Determine the (x, y) coordinate at the center of the cell enclosing the given text.  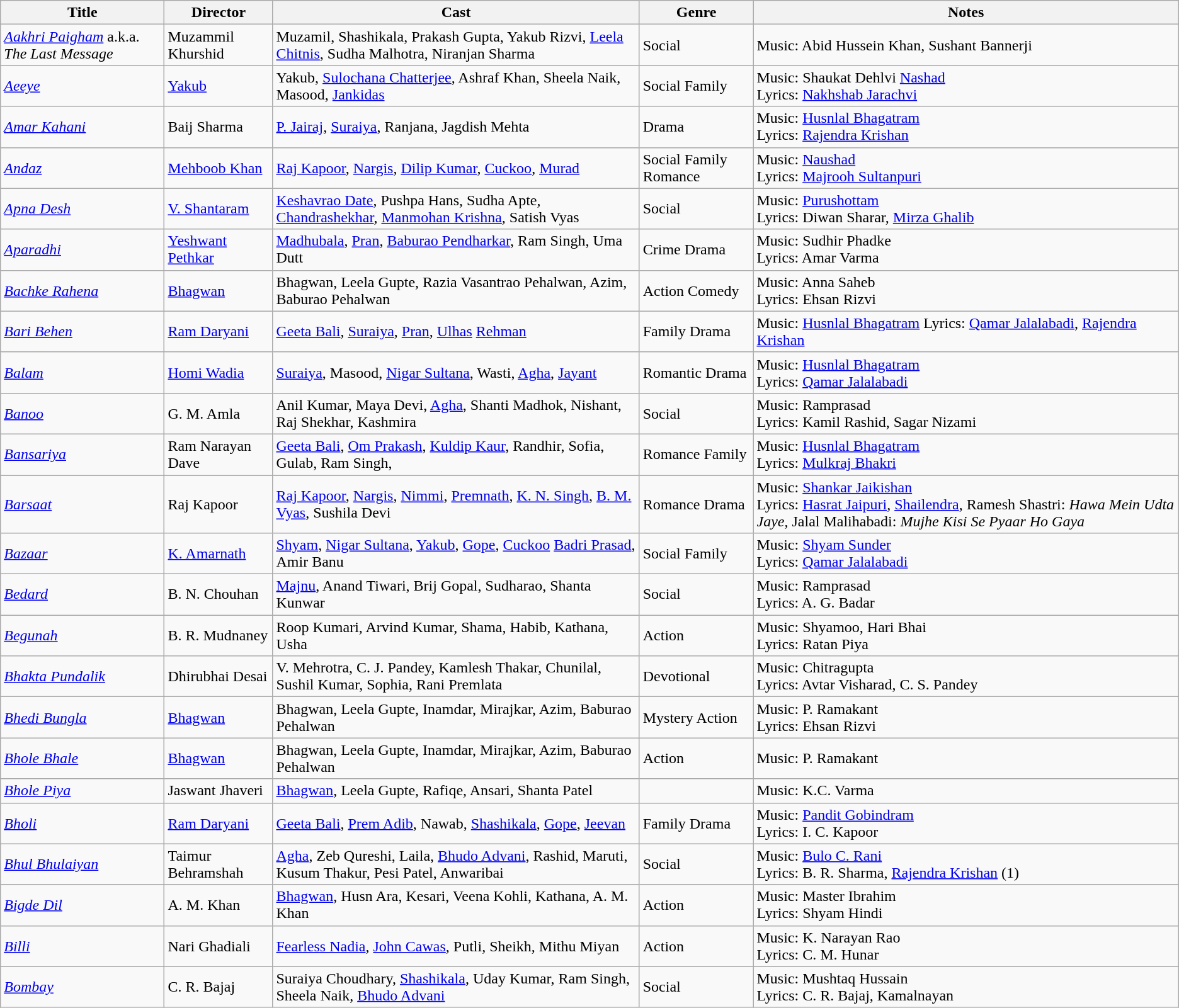
Amar Kahani (83, 127)
Begunah (83, 636)
Raj Kapoor, Nargis, Dilip Kumar, Cuckoo, Murad (456, 167)
Bansariya (83, 455)
Balam (83, 373)
Suraiya, Masood, Nigar Sultana, Wasti, Agha, Jayant (456, 373)
Shyam, Nigar Sultana, Yakub, Gope, Cuckoo Badri Prasad, Amir Banu (456, 554)
Geeta Bali, Suraiya, Pran, Ulhas Rehman (456, 331)
Majnu, Anand Tiwari, Brij Gopal, Sudharao, Shanta Kunwar (456, 594)
Anil Kumar, Maya Devi, Agha, Shanti Madhok, Nishant, Raj Shekhar, Kashmira (456, 413)
Yakub (219, 86)
G. M. Amla (219, 413)
Music: Pandit GobindramLyrics: I. C. Kapoor (966, 824)
Aparadhi (83, 249)
Homi Wadia (219, 373)
Music: Shaukat Dehlvi NashadLyrics: Nakhshab Jarachvi (966, 86)
Aakhri Paigham a.k.a. The Last Message (83, 45)
Title (83, 13)
Music: P. Ramakant (966, 758)
Music: Husnlal BhagatramLyrics: Qamar Jalalabadi (966, 373)
Music: ChitraguptaLyrics: Avtar Visharad, C. S. Pandey (966, 676)
Bholi (83, 824)
Raj Kapoor, Nargis, Nimmi, Premnath, K. N. Singh, B. M. Vyas, Sushila Devi (456, 504)
Music: Shankar JaikishanLyrics: Hasrat Jaipuri, Shailendra, Ramesh Shastri: Hawa Mein Udta Jaye, Jalal Malihabadi: Mujhe Kisi Se Pyaar Ho Gaya (966, 504)
Roop Kumari, Arvind Kumar, Shama, Habib, Kathana, Usha (456, 636)
K. Amarnath (219, 554)
Nari Ghadiali (219, 946)
Billi (83, 946)
Notes (966, 13)
Suraiya Choudhary, Shashikala, Uday Kumar, Ram Singh, Sheela Naik, Bhudo Advani (456, 987)
Muzamil, Shashikala, Prakash Gupta, Yakub Rizvi, Leela Chitnis, Sudha Malhotra, Niranjan Sharma (456, 45)
Bombay (83, 987)
Music: RamprasadLyrics: Kamil Rashid, Sagar Nizami (966, 413)
Music: Shyam SunderLyrics: Qamar Jalalabadi (966, 554)
Crime Drama (697, 249)
Mystery Action (697, 718)
Andaz (83, 167)
Music: Shyamoo, Hari BhaiLyrics: Ratan Piya (966, 636)
Music: K.C. Varma (966, 791)
Music: Anna SahebLyrics: Ehsan Rizvi (966, 291)
Bhole Bhale (83, 758)
P. Jairaj, Suraiya, Ranjana, Jagdish Mehta (456, 127)
Bazaar (83, 554)
Fearless Nadia, John Cawas, Putli, Sheikh, Mithu Miyan (456, 946)
Music: P. RamakantLyrics: Ehsan Rizvi (966, 718)
V. Shantaram (219, 209)
Raj Kapoor (219, 504)
Bedard (83, 594)
Mehboob Khan (219, 167)
Romance Family (697, 455)
Cast (456, 13)
Geeta Bali, Prem Adib, Nawab, Shashikala, Gope, Jeevan (456, 824)
Bhagwan, Leela Gupte, Razia Vasantrao Pehalwan, Azim, Baburao Pehalwan (456, 291)
Baij Sharma (219, 127)
Keshavrao Date, Pushpa Hans, Sudha Apte, Chandrashekhar, Manmohan Krishna, Satish Vyas (456, 209)
Music: Sudhir PhadkeLyrics: Amar Varma (966, 249)
Action Comedy (697, 291)
Bhul Bhulaiyan (83, 864)
Music: Husnlal Bhagatram Lyrics: Qamar Jalalabadi, Rajendra Krishan (966, 331)
Devotional (697, 676)
Geeta Bali, Om Prakash, Kuldip Kaur, Randhir, Sofia, Gulab, Ram Singh, (456, 455)
Bhole Piya (83, 791)
Music: PurushottamLyrics: Diwan Sharar, Mirza Ghalib (966, 209)
V. Mehrotra, C. J. Pandey, Kamlesh Thakar, Chunilal, Sushil Kumar, Sophia, Rani Premlata (456, 676)
Music: Master IbrahimLyrics: Shyam Hindi (966, 905)
Ram Narayan Dave (219, 455)
Romantic Drama (697, 373)
Madhubala, Pran, Baburao Pendharkar, Ram Singh, Uma Dutt (456, 249)
Aeeye (83, 86)
Bari Behen (83, 331)
B. N. Chouhan (219, 594)
Drama (697, 127)
Director (219, 13)
Social Family Romance (697, 167)
Music: Abid Hussein Khan, Sushant Bannerji (966, 45)
Music: RamprasadLyrics: A. G. Badar (966, 594)
Bhagwan, Husn Ara, Kesari, Veena Kohli, Kathana, A. M. Khan (456, 905)
Music: Mushtaq HussainLyrics: C. R. Bajaj, Kamalnayan (966, 987)
Yakub, Sulochana Chatterjee, Ashraf Khan, Sheela Naik, Masood, Jankidas (456, 86)
B. R. Mudnaney (219, 636)
Dhirubhai Desai (219, 676)
Bigde Dil (83, 905)
Music: K. Narayan RaoLyrics: C. M. Hunar (966, 946)
Taimur Behramshah (219, 864)
Bhakta Pundalik (83, 676)
Barsaat (83, 504)
Muzammil Khurshid (219, 45)
Music: NaushadLyrics: Majrooh Sultanpuri (966, 167)
Romance Drama (697, 504)
Genre (697, 13)
Yeshwant Pethkar (219, 249)
A. M. Khan (219, 905)
Bhedi Bungla (83, 718)
Agha, Zeb Qureshi, Laila, Bhudo Advani, Rashid, Maruti, Kusum Thakur, Pesi Patel, Anwaribai (456, 864)
Music: Husnlal BhagatramLyrics: Rajendra Krishan (966, 127)
Jaswant Jhaveri (219, 791)
Banoo (83, 413)
Music: Husnlal BhagatramLyrics: Mulkraj Bhakri (966, 455)
C. R. Bajaj (219, 987)
Bhagwan, Leela Gupte, Rafiqe, Ansari, Shanta Patel (456, 791)
Apna Desh (83, 209)
Music: Bulo C. RaniLyrics: B. R. Sharma, Rajendra Krishan (1) (966, 864)
Bachke Rahena (83, 291)
